Return (x, y) of the center of cell containing provided text 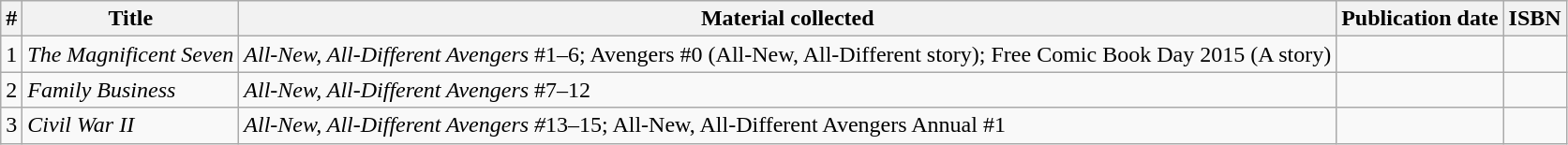
Material collected (787, 19)
All-New, All-Different Avengers #13–15; All-New, All-Different Avengers Annual #1 (787, 125)
The Magnificent Seven (131, 54)
ISBN (1535, 19)
All-New, All-Different Avengers #7–12 (787, 90)
Publication date (1420, 19)
Family Business (131, 90)
Civil War II (131, 125)
Title (131, 19)
3 (11, 125)
2 (11, 90)
1 (11, 54)
# (11, 19)
All-New, All-Different Avengers #1–6; Avengers #0 (All-New, All-Different story); Free Comic Book Day 2015 (A story) (787, 54)
